Scan for the cell matching the given text and deliver its (X, Y) coordinate at center. 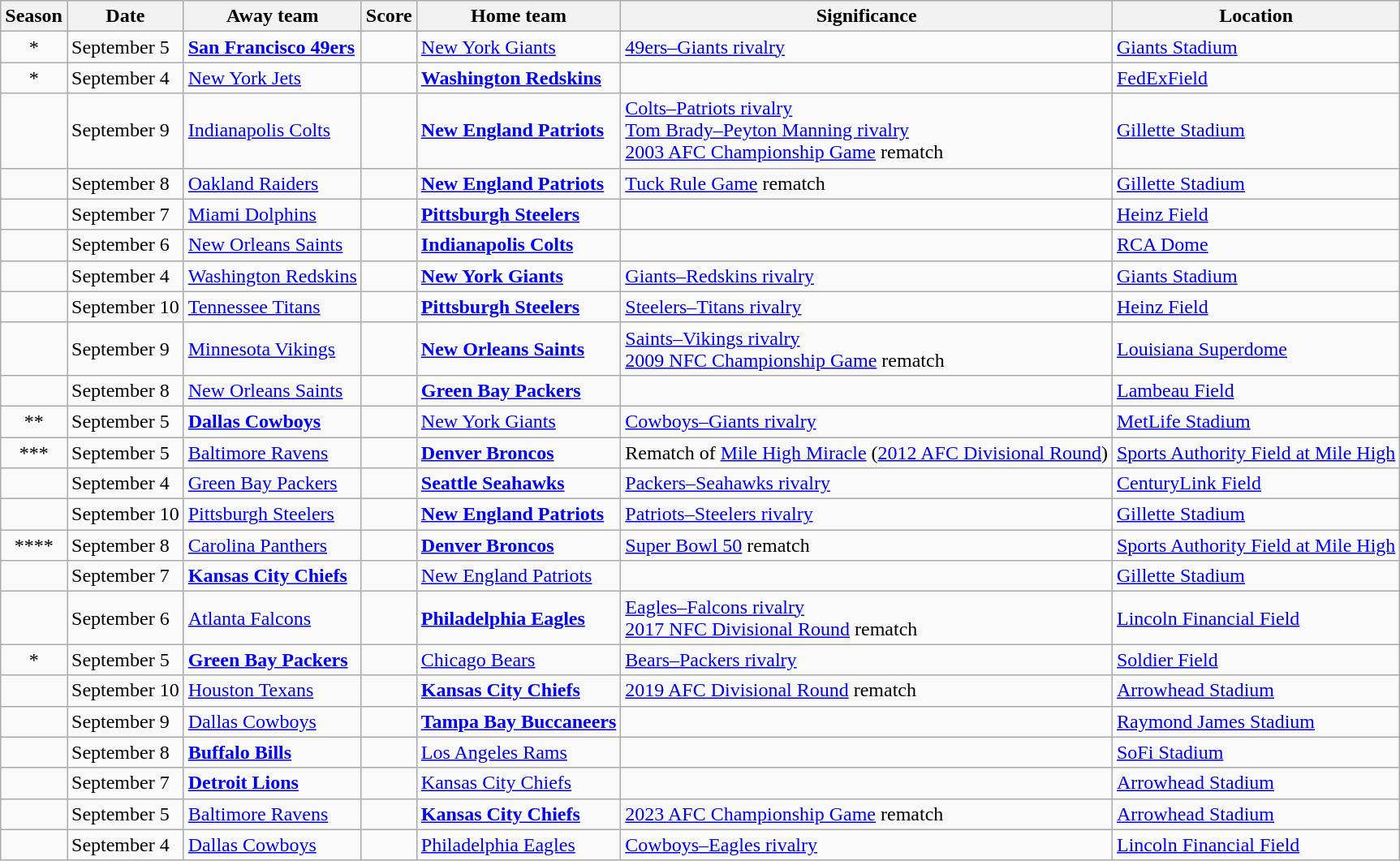
Tennessee Titans (273, 307)
**** (34, 545)
Away team (273, 16)
Score (389, 16)
Rematch of Mile High Miracle (2012 AFC Divisional Round) (867, 452)
Detroit Lions (273, 783)
Chicago Bears (519, 660)
2023 AFC Championship Game rematch (867, 814)
Steelers–Titans rivalry (867, 307)
Location (1256, 16)
2019 AFC Divisional Round rematch (867, 691)
Cowboys–Giants rivalry (867, 421)
Atlanta Falcons (273, 618)
Colts–Patriots rivalryTom Brady–Peyton Manning rivalry2003 AFC Championship Game rematch (867, 131)
Tampa Bay Buccaneers (519, 721)
** (34, 421)
New York Jets (273, 78)
Eagles–Falcons rivalry2017 NFC Divisional Round rematch (867, 618)
Super Bowl 50 rematch (867, 545)
Bears–Packers rivalry (867, 660)
Oakland Raiders (273, 183)
*** (34, 452)
Raymond James Stadium (1256, 721)
Los Angeles Rams (519, 752)
Miami Dolphins (273, 214)
Home team (519, 16)
Houston Texans (273, 691)
Cowboys–Eagles rivalry (867, 845)
Lambeau Field (1256, 390)
Patriots–Steelers rivalry (867, 514)
Carolina Panthers (273, 545)
MetLife Stadium (1256, 421)
Significance (867, 16)
SoFi Stadium (1256, 752)
49ers–Giants rivalry (867, 47)
Date (125, 16)
CenturyLink Field (1256, 484)
Soldier Field (1256, 660)
Season (34, 16)
FedExField (1256, 78)
Saints–Vikings rivalry2009 NFC Championship Game rematch (867, 349)
RCA Dome (1256, 245)
Packers–Seahawks rivalry (867, 484)
Minnesota Vikings (273, 349)
San Francisco 49ers (273, 47)
Buffalo Bills (273, 752)
Giants–Redskins rivalry (867, 276)
Louisiana Superdome (1256, 349)
Tuck Rule Game rematch (867, 183)
Seattle Seahawks (519, 484)
